Extract the (x, y) coordinate from the center of the cell holding the provided text.  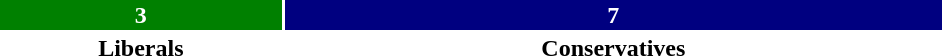
7 (614, 15)
3 (141, 15)
